Detect which cell encompasses the target text, then output its (x, y) center coordinate. 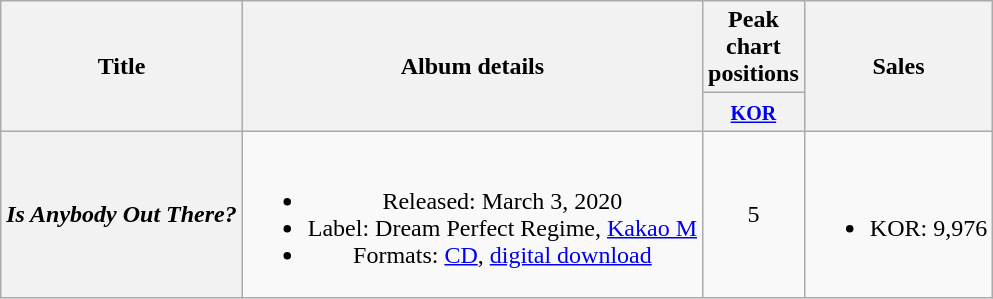
Sales (898, 66)
KOR (754, 112)
Released: March 3, 2020Label: Dream Perfect Regime, Kakao MFormats: CD, digital download (472, 214)
KOR: 9,976 (898, 214)
Album details (472, 66)
Peak chart positions (754, 47)
5 (754, 214)
Is Anybody Out There? (122, 214)
Title (122, 66)
